Capture the cell that displays the provided text and extract its (X, Y) central coordinate. 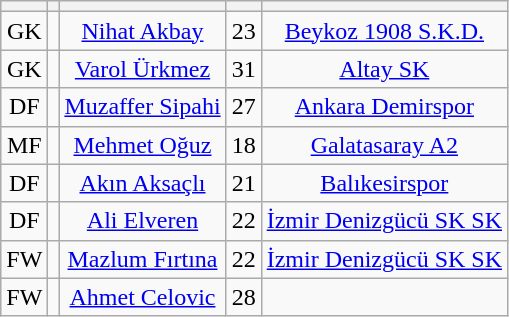
Nihat Akbay (142, 31)
28 (244, 297)
Varol Ürkmez (142, 69)
Ankara Demirspor (384, 107)
Balıkesirspor (384, 183)
Mazlum Fırtına (142, 259)
23 (244, 31)
Ahmet Celovic (142, 297)
31 (244, 69)
Altay SK (384, 69)
Akın Aksaçlı (142, 183)
Galatasaray A2 (384, 145)
21 (244, 183)
27 (244, 107)
Mehmet Oğuz (142, 145)
Beykoz 1908 S.K.D. (384, 31)
MF (24, 145)
18 (244, 145)
Ali Elveren (142, 221)
Muzaffer Sipahi (142, 107)
